Provide the [X, Y] coordinate of the cell's center where the given text is located.  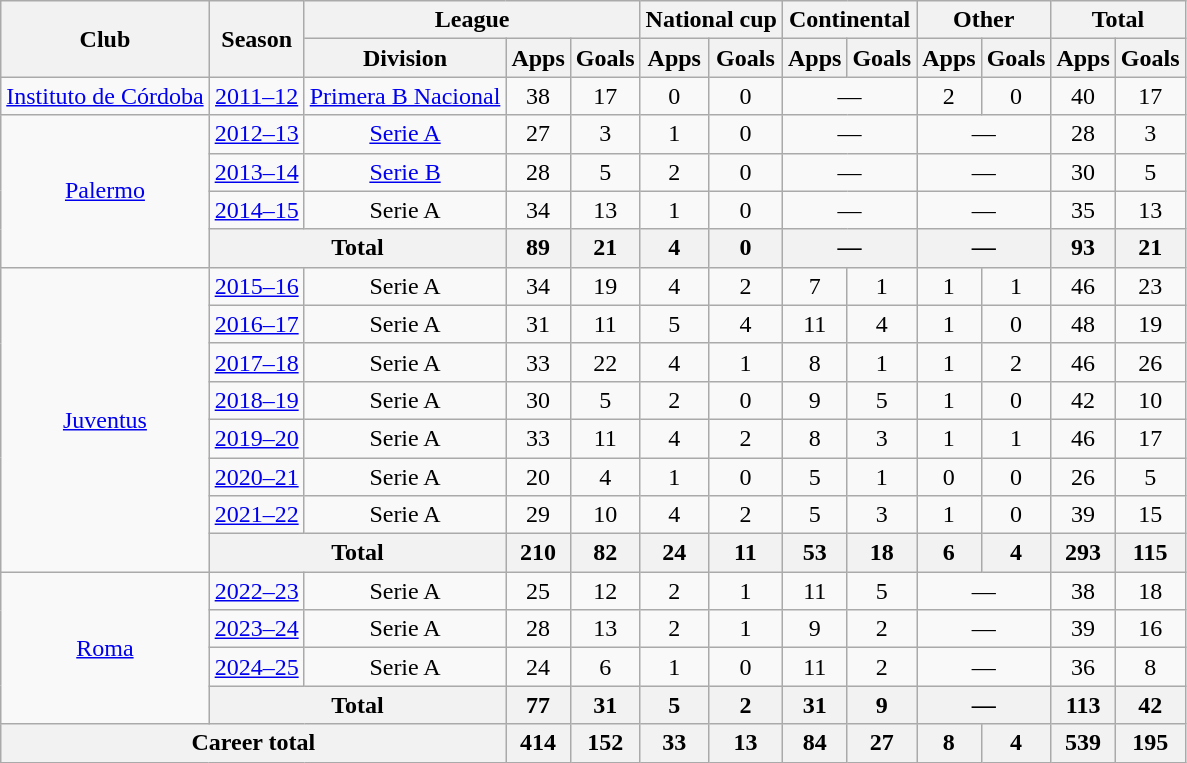
89 [538, 248]
Palermo [105, 191]
National cup [711, 20]
Season [256, 39]
Roma [105, 648]
2019–20 [256, 438]
Juventus [105, 419]
2014–15 [256, 210]
2023–24 [256, 629]
12 [605, 591]
53 [814, 553]
Primera B Nacional [405, 96]
2013–14 [256, 172]
2020–21 [256, 477]
48 [1083, 324]
20 [538, 477]
414 [538, 743]
Serie B [405, 172]
Division [405, 58]
2022–23 [256, 591]
29 [538, 515]
Club [105, 39]
Continental [849, 20]
2015–16 [256, 286]
84 [814, 743]
16 [1150, 629]
2011–12 [256, 96]
2024–25 [256, 667]
23 [1150, 286]
113 [1083, 705]
35 [1083, 210]
15 [1150, 515]
195 [1150, 743]
93 [1083, 248]
Instituto de Córdoba [105, 96]
40 [1083, 96]
2017–18 [256, 362]
2012–13 [256, 134]
7 [814, 286]
Career total [254, 743]
League [472, 20]
77 [538, 705]
22 [605, 362]
293 [1083, 553]
25 [538, 591]
152 [605, 743]
210 [538, 553]
115 [1150, 553]
36 [1083, 667]
82 [605, 553]
Other [984, 20]
2016–17 [256, 324]
539 [1083, 743]
2021–22 [256, 515]
2018–19 [256, 400]
